Locate the cell with the specified text and output its [X, Y] center coordinate. 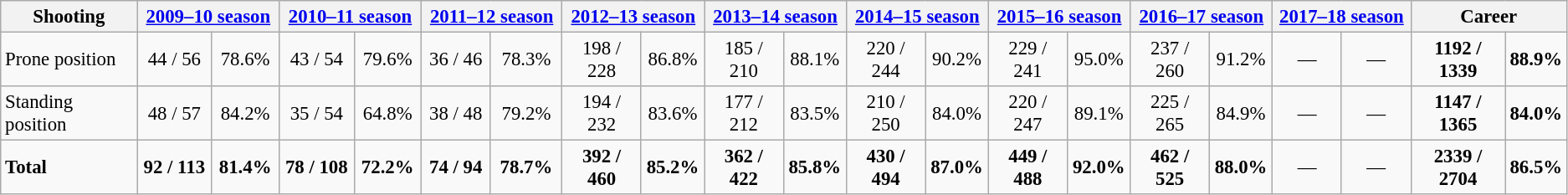
229 / 241 [1027, 60]
2017–18 season [1342, 17]
2016–17 season [1202, 17]
2013–14 season [776, 17]
89.1% [1099, 114]
Prone position [69, 60]
88.9% [1536, 60]
Standing position [69, 114]
220 / 247 [1027, 114]
2015–16 season [1059, 17]
2009–10 season [208, 17]
78.7% [526, 167]
35 / 54 [316, 114]
83.6% [673, 114]
38 / 48 [455, 114]
81.4% [246, 167]
210 / 250 [885, 114]
90.2% [957, 60]
95.0% [1099, 60]
430 / 494 [885, 167]
177 / 212 [744, 114]
362 / 422 [744, 167]
2011–12 season [492, 17]
64.8% [387, 114]
91.2% [1240, 60]
88.1% [815, 60]
78.6% [246, 60]
2014–15 season [917, 17]
79.2% [526, 114]
86.5% [1536, 167]
237 / 260 [1170, 60]
78 / 108 [316, 167]
2012–13 season [633, 17]
1192 / 1339 [1458, 60]
2339 / 2704 [1458, 167]
43 / 54 [316, 60]
449 / 488 [1027, 167]
194 / 232 [602, 114]
2010–11 season [351, 17]
48 / 57 [174, 114]
92 / 113 [174, 167]
79.6% [387, 60]
85.2% [673, 167]
85.8% [815, 167]
74 / 94 [455, 167]
185 / 210 [744, 60]
198 / 228 [602, 60]
1147 / 1365 [1458, 114]
78.3% [526, 60]
72.2% [387, 167]
462 / 525 [1170, 167]
220 / 244 [885, 60]
84.9% [1240, 114]
87.0% [957, 167]
Shooting [69, 17]
83.5% [815, 114]
225 / 265 [1170, 114]
36 / 46 [455, 60]
44 / 56 [174, 60]
86.8% [673, 60]
88.0% [1240, 167]
92.0% [1099, 167]
Career [1489, 17]
84.2% [246, 114]
Total [69, 167]
392 / 460 [602, 167]
